Return (X, Y) of the center of cell containing provided text 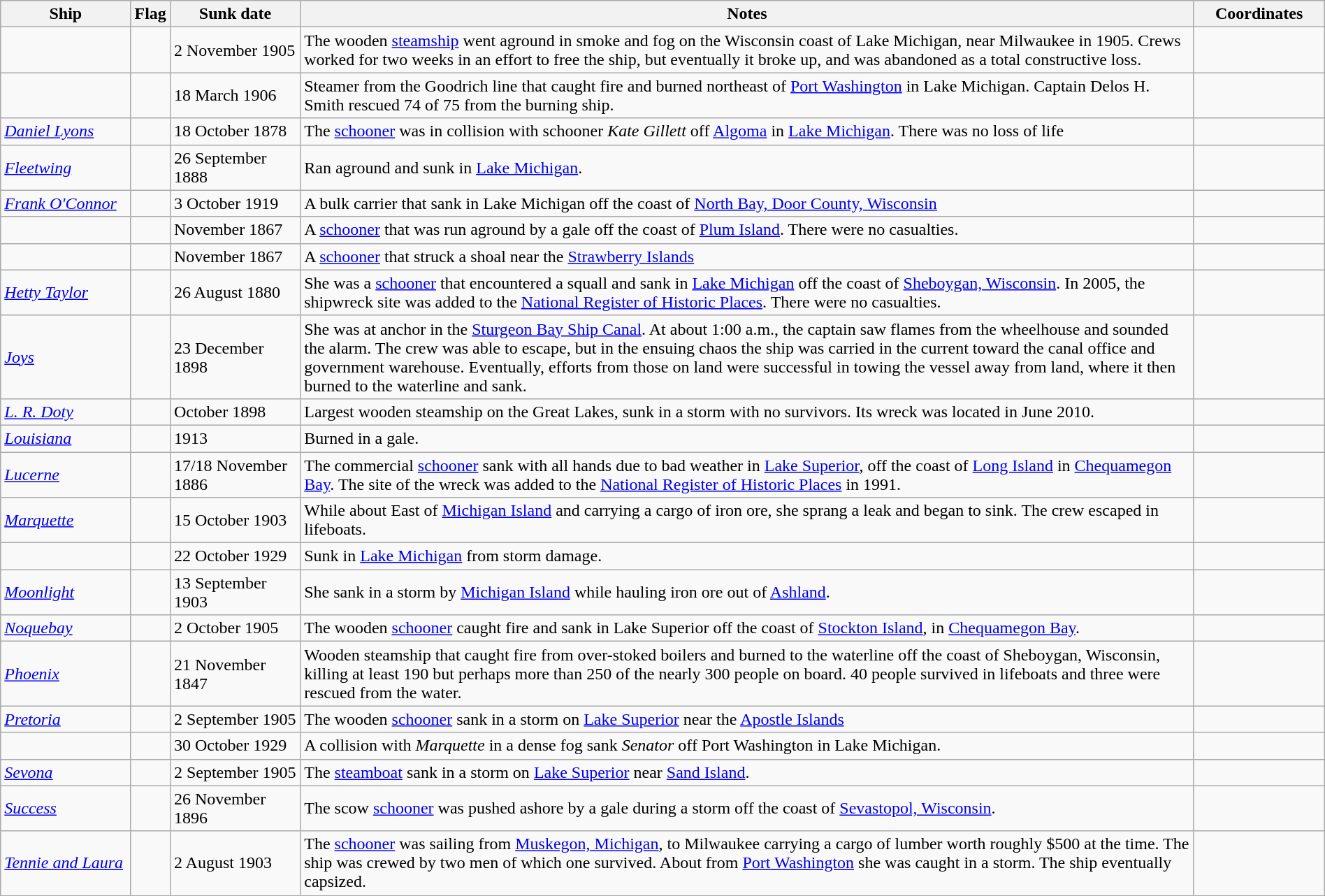
Burned in a gale. (747, 438)
Ship (66, 14)
Largest wooden steamship on the Great Lakes, sunk in a storm with no survivors. Its wreck was located in June 2010. (747, 412)
The steamboat sank in a storm on Lake Superior near Sand Island. (747, 772)
Notes (747, 14)
2 October 1905 (235, 628)
26 November 1896 (235, 808)
Frank O'Connor (66, 203)
Sevona (66, 772)
23 December 1898 (235, 356)
A schooner that struck a shoal near the Strawberry Islands (747, 256)
1913 (235, 438)
18 October 1878 (235, 131)
Tennie and Laura (66, 863)
22 October 1929 (235, 556)
13 September 1903 (235, 593)
She sank in a storm by Michigan Island while hauling iron ore out of Ashland. (747, 593)
Flag (150, 14)
18 March 1906 (235, 95)
26 August 1880 (235, 292)
30 October 1929 (235, 746)
The scow schooner was pushed ashore by a gale during a storm off the coast of Sevastopol, Wisconsin. (747, 808)
26 September 1888 (235, 168)
Hetty Taylor (66, 292)
The wooden schooner caught fire and sank in Lake Superior off the coast of Stockton Island, in Chequamegon Bay. (747, 628)
L. R. Doty (66, 412)
Moonlight (66, 593)
Daniel Lyons (66, 131)
Fleetwing (66, 168)
Joys (66, 356)
Coordinates (1259, 14)
17/18 November 1886 (235, 474)
A schooner that was run aground by a gale off the coast of Plum Island. There were no casualties. (747, 230)
Phoenix (66, 674)
Noquebay (66, 628)
The schooner was in collision with schooner Kate Gillett off Algoma in Lake Michigan. There was no loss of life (747, 131)
The wooden schooner sank in a storm on Lake Superior near the Apostle Islands (747, 719)
15 October 1903 (235, 520)
Louisiana (66, 438)
3 October 1919 (235, 203)
Sunk in Lake Michigan from storm damage. (747, 556)
Ran aground and sunk in Lake Michigan. (747, 168)
A bulk carrier that sank in Lake Michigan off the coast of North Bay, Door County, Wisconsin (747, 203)
A collision with Marquette in a dense fog sank Senator off Port Washington in Lake Michigan. (747, 746)
2 August 1903 (235, 863)
Success (66, 808)
Sunk date (235, 14)
While about East of Michigan Island and carrying a cargo of iron ore, she sprang a leak and began to sink. The crew escaped in lifeboats. (747, 520)
Pretoria (66, 719)
Marquette (66, 520)
21 November 1847 (235, 674)
Lucerne (66, 474)
October 1898 (235, 412)
2 November 1905 (235, 50)
